Find where the given text appears and provide that cell's center as (X, Y) coordinate. 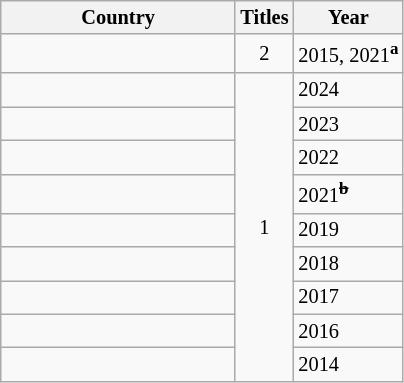
2022 (348, 157)
2018 (348, 264)
1 (264, 227)
2021b (348, 194)
2017 (348, 297)
2023 (348, 124)
2 (264, 54)
2016 (348, 331)
Country (118, 17)
2024 (348, 90)
2014 (348, 365)
2019 (348, 230)
Titles (264, 17)
2015, 2021a (348, 54)
Year (348, 17)
